Search for the cell housing the specified text and yield its (x, y) center coordinate. 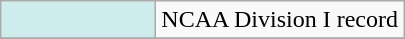
NCAA Division I record (280, 20)
